From the cell containing the given text, extract its center point as (x, y) coordinate. 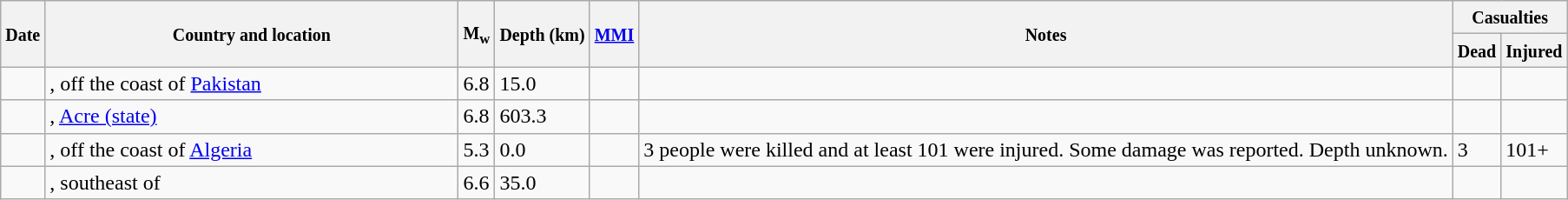
Country and location (252, 34)
101+ (1534, 150)
5.3 (477, 150)
, off the coast of Pakistan (252, 83)
MMI (615, 34)
35.0 (542, 183)
, southeast of (252, 183)
3 people were killed and at least 101 were injured. Some damage was reported. Depth unknown. (1045, 150)
15.0 (542, 83)
Mw (477, 34)
Dead (1477, 50)
6.6 (477, 183)
0.0 (542, 150)
Depth (km) (542, 34)
Casualties (1510, 17)
603.3 (542, 117)
, Acre (state) (252, 117)
3 (1477, 150)
Injured (1534, 50)
Notes (1045, 34)
, off the coast of Algeria (252, 150)
Date (23, 34)
